Capture the cell that displays the provided text and extract its [x, y] central coordinate. 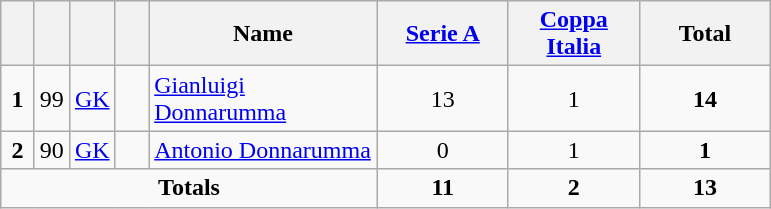
Coppa Italia [574, 34]
99 [52, 98]
Name [264, 34]
Gianluigi Donnarumma [264, 98]
Total [704, 34]
Antonio Donnarumma [264, 150]
90 [52, 150]
11 [442, 188]
0 [442, 150]
Totals [189, 188]
14 [704, 98]
Serie A [442, 34]
